Capture the cell that displays the provided text and extract its (X, Y) central coordinate. 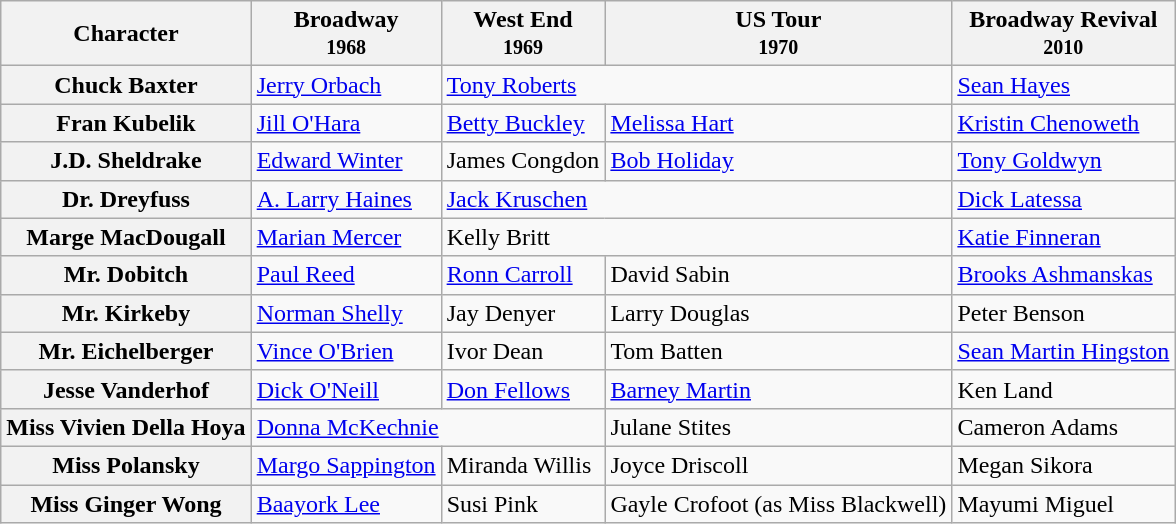
Jill O'Hara (346, 123)
Bob Holiday (778, 161)
Megan Sikora (1064, 465)
Kristin Chenoweth (1064, 123)
Miranda Willis (523, 465)
Tony Roberts (696, 85)
Barney Martin (778, 389)
Chuck Baxter (126, 85)
Sean Martin Hingston (1064, 351)
Margo Sappington (346, 465)
US Tour1970 (778, 34)
Marge MacDougall (126, 237)
Katie Finneran (1064, 237)
Melissa Hart (778, 123)
Susi Pink (523, 503)
Peter Benson (1064, 313)
West End1969 (523, 34)
Fran Kubelik (126, 123)
Julane Stites (778, 427)
Mr. Kirkeby (126, 313)
A. Larry Haines (346, 199)
Edward Winter (346, 161)
Mr. Eichelberger (126, 351)
Ronn Carroll (523, 275)
Mayumi Miguel (1064, 503)
Joyce Driscoll (778, 465)
Ivor Dean (523, 351)
Miss Ginger Wong (126, 503)
Broadway1968 (346, 34)
Ken Land (1064, 389)
Kelly Britt (696, 237)
David Sabin (778, 275)
Gayle Crofoot (as Miss Blackwell) (778, 503)
Don Fellows (523, 389)
Marian Mercer (346, 237)
Miss Vivien Della Hoya (126, 427)
Norman Shelly (346, 313)
Brooks Ashmanskas (1064, 275)
Character (126, 34)
Larry Douglas (778, 313)
Tom Batten (778, 351)
J.D. Sheldrake (126, 161)
Dick O'Neill (346, 389)
Tony Goldwyn (1064, 161)
Miss Polansky (126, 465)
Jay Denyer (523, 313)
Betty Buckley (523, 123)
Baayork Lee (346, 503)
Dr. Dreyfuss (126, 199)
Jack Kruschen (696, 199)
Jesse Vanderhof (126, 389)
Mr. Dobitch (126, 275)
Donna McKechnie (428, 427)
Jerry Orbach (346, 85)
Paul Reed (346, 275)
Broadway Revival2010 (1064, 34)
James Congdon (523, 161)
Cameron Adams (1064, 427)
Dick Latessa (1064, 199)
Vince O'Brien (346, 351)
Sean Hayes (1064, 85)
